From the cell containing the given text, extract its center point as (x, y) coordinate. 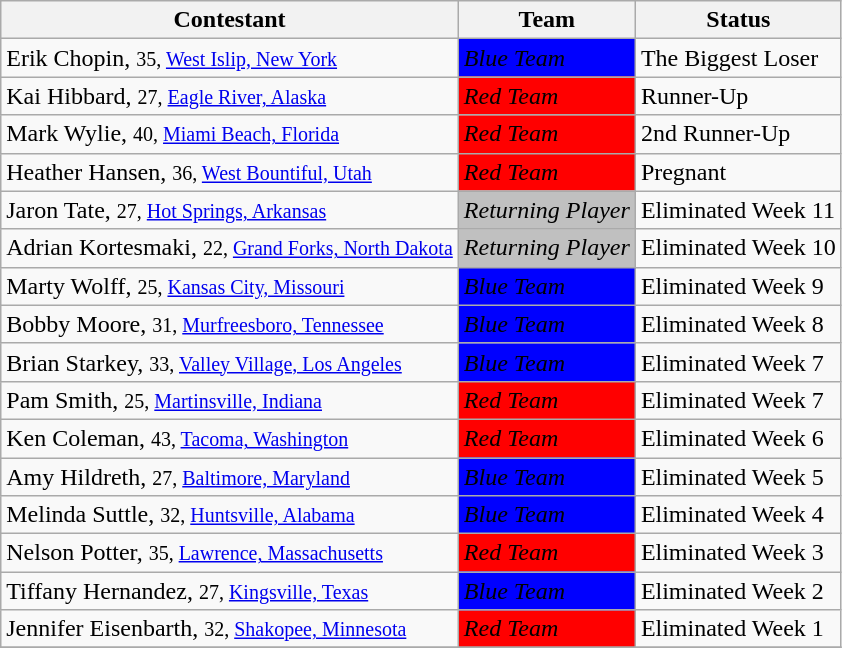
Tiffany Hernandez, 27, Kingsville, Texas (230, 591)
Pregnant (738, 172)
Marty Wolff, 25, Kansas City, Missouri (230, 286)
Erik Chopin, 35, West Islip, New York (230, 58)
Eliminated Week 6 (738, 438)
Ken Coleman, 43, Tacoma, Washington (230, 438)
Eliminated Week 3 (738, 553)
Eliminated Week 9 (738, 286)
Eliminated Week 11 (738, 210)
Eliminated Week 8 (738, 324)
Contestant (230, 20)
Eliminated Week 4 (738, 515)
Pam Smith, 25, Martinsville, Indiana (230, 400)
Team (546, 20)
Adrian Kortesmaki, 22, Grand Forks, North Dakota (230, 248)
Kai Hibbard, 27, Eagle River, Alaska (230, 96)
Eliminated Week 2 (738, 591)
Nelson Potter, 35, Lawrence, Massachusetts (230, 553)
Eliminated Week 1 (738, 629)
Melinda Suttle, 32, Huntsville, Alabama (230, 515)
2nd Runner-Up (738, 134)
Brian Starkey, 33, Valley Village, Los Angeles (230, 362)
Jaron Tate, 27, Hot Springs, Arkansas (230, 210)
The Biggest Loser (738, 58)
Eliminated Week 10 (738, 248)
Bobby Moore, 31, Murfreesboro, Tennessee (230, 324)
Mark Wylie, 40, Miami Beach, Florida (230, 134)
Jennifer Eisenbarth, 32, Shakopee, Minnesota (230, 629)
Eliminated Week 5 (738, 477)
Amy Hildreth, 27, Baltimore, Maryland (230, 477)
Heather Hansen, 36, West Bountiful, Utah (230, 172)
Runner-Up (738, 96)
Status (738, 20)
